Return [x, y] of the center of cell containing provided text 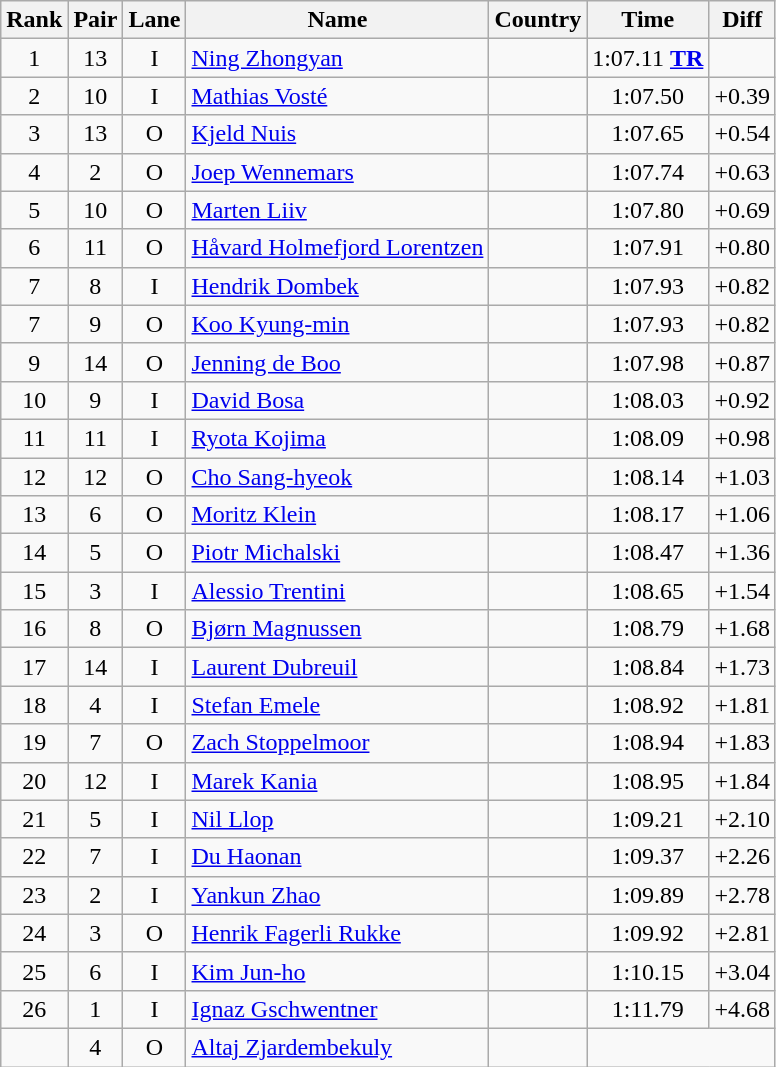
Marek Kania [338, 781]
Name [338, 20]
1:08.14 [648, 477]
+0.98 [742, 438]
+1.68 [742, 629]
1:07.74 [648, 172]
26 [34, 1009]
Jenning de Boo [338, 362]
+0.80 [742, 248]
+0.69 [742, 210]
1:07.80 [648, 210]
+2.10 [742, 819]
Ryota Kojima [338, 438]
+1.83 [742, 743]
+2.78 [742, 895]
Laurent Dubreuil [338, 667]
19 [34, 743]
+0.87 [742, 362]
Time [648, 20]
+1.84 [742, 781]
+3.04 [742, 971]
1:08.65 [648, 591]
1:08.94 [648, 743]
Moritz Klein [338, 515]
15 [34, 591]
1:09.21 [648, 819]
1:07.65 [648, 134]
21 [34, 819]
+1.81 [742, 705]
Kim Jun-ho [338, 971]
1:08.79 [648, 629]
1:10.15 [648, 971]
Country [538, 20]
+0.39 [742, 96]
Cho Sang-hyeok [338, 477]
Ning Zhongyan [338, 58]
+0.54 [742, 134]
17 [34, 667]
+0.92 [742, 400]
1:07.98 [648, 362]
1:08.17 [648, 515]
1:08.03 [648, 400]
Du Haonan [338, 857]
David Bosa [338, 400]
1:08.47 [648, 553]
Hendrik Dombek [338, 286]
Kjeld Nuis [338, 134]
1:09.92 [648, 933]
Mathias Vosté [338, 96]
+1.54 [742, 591]
Stefan Emele [338, 705]
Piotr Michalski [338, 553]
Koo Kyung-min [338, 324]
+0.63 [742, 172]
+2.81 [742, 933]
Henrik Fagerli Rukke [338, 933]
Yankun Zhao [338, 895]
1:08.09 [648, 438]
18 [34, 705]
1:08.84 [648, 667]
1:07.11 TR [648, 58]
+4.68 [742, 1009]
Bjørn Magnussen [338, 629]
Alessio Trentini [338, 591]
Ignaz Gschwentner [338, 1009]
Håvard Holmefjord Lorentzen [338, 248]
+1.73 [742, 667]
1:07.50 [648, 96]
25 [34, 971]
22 [34, 857]
23 [34, 895]
+1.03 [742, 477]
Marten Liiv [338, 210]
Rank [34, 20]
24 [34, 933]
Lane [154, 20]
20 [34, 781]
Zach Stoppelmoor [338, 743]
1:08.95 [648, 781]
16 [34, 629]
+1.36 [742, 553]
+2.26 [742, 857]
1:08.92 [648, 705]
Diff [742, 20]
Joep Wennemars [338, 172]
1:07.91 [648, 248]
1:09.37 [648, 857]
Nil Llop [338, 819]
1:09.89 [648, 895]
Pair [96, 20]
Altaj Zjardembekuly [338, 1047]
+1.06 [742, 515]
1:11.79 [648, 1009]
